Identify which cell holds the provided text, then report its (x, y) central coordinate. 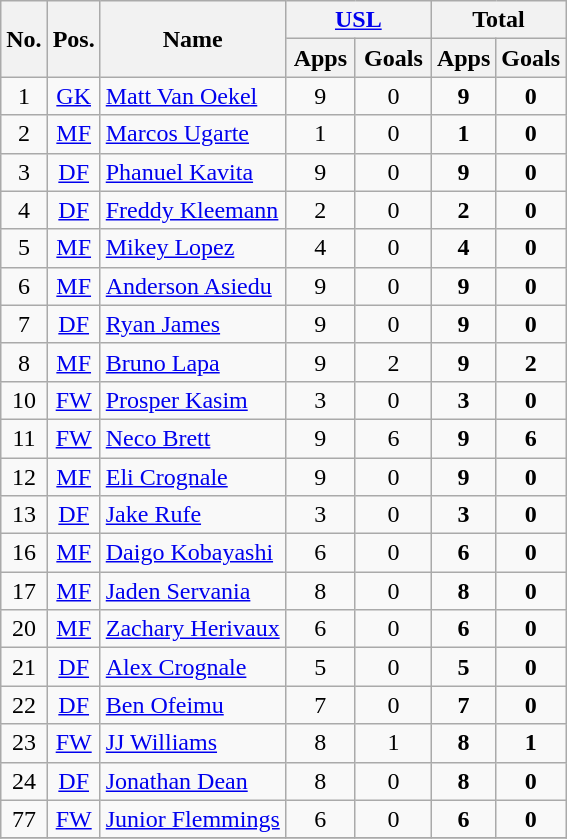
Junior Flemmings (192, 819)
Bruno Lapa (192, 362)
20 (24, 629)
Jonathan Dean (192, 781)
Marcos Ugarte (192, 134)
Matt Van Oekel (192, 96)
Jake Rufe (192, 515)
No. (24, 39)
Pos. (74, 39)
Prosper Kasim (192, 400)
10 (24, 400)
22 (24, 705)
Phanuel Kavita (192, 172)
Ryan James (192, 324)
Zachary Herivaux (192, 629)
17 (24, 591)
12 (24, 477)
11 (24, 438)
23 (24, 743)
Mikey Lopez (192, 248)
77 (24, 819)
Ben Ofeimu (192, 705)
USL (358, 20)
Alex Crognale (192, 667)
Freddy Kleemann (192, 210)
24 (24, 781)
Total (498, 20)
13 (24, 515)
Eli Crognale (192, 477)
Name (192, 39)
Anderson Asiedu (192, 286)
16 (24, 553)
Daigo Kobayashi (192, 553)
JJ Williams (192, 743)
21 (24, 667)
Neco Brett (192, 438)
GK (74, 96)
Jaden Servania (192, 591)
